Capture the cell that displays the provided text and extract its (X, Y) central coordinate. 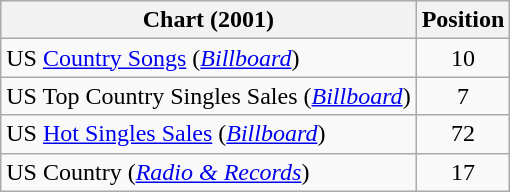
17 (463, 172)
US Top Country Singles Sales (Billboard) (208, 96)
Chart (2001) (208, 20)
US Country Songs (Billboard) (208, 58)
US Country (Radio & Records) (208, 172)
72 (463, 134)
7 (463, 96)
US Hot Singles Sales (Billboard) (208, 134)
Position (463, 20)
10 (463, 58)
